Scan for the cell matching the given text and deliver its [X, Y] coordinate at center. 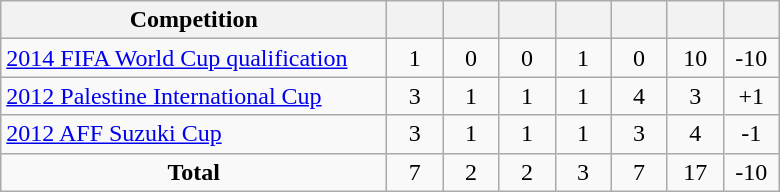
2012 AFF Suzuki Cup [194, 134]
+1 [751, 96]
10 [695, 58]
2012 Palestine International Cup [194, 96]
-1 [751, 134]
Total [194, 172]
2014 FIFA World Cup qualification [194, 58]
17 [695, 172]
Competition [194, 20]
